Pinpoint the cell where the given text exists, returning its [x, y] midpoint coordinate. 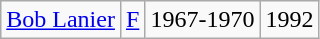
F [132, 20]
Bob Lanier [61, 20]
1992 [290, 20]
1967-1970 [202, 20]
